Return the [X, Y] coordinate for the center point of the cell that contains the specified text.  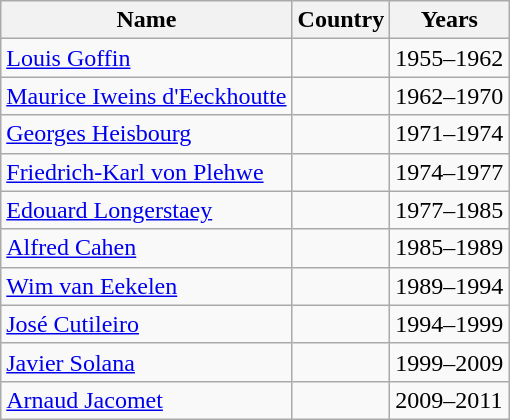
Wim van Eekelen [146, 286]
Friedrich-Karl von Plehwe [146, 172]
Maurice Iweins d'Eeckhoutte [146, 96]
1985–1989 [450, 248]
Louis Goffin [146, 58]
1962–1970 [450, 96]
Years [450, 20]
José Cutileiro [146, 324]
1989–1994 [450, 286]
1955–1962 [450, 58]
Alfred Cahen [146, 248]
1977–1985 [450, 210]
1971–1974 [450, 134]
1974–1977 [450, 172]
1999–2009 [450, 362]
Edouard Longerstaey [146, 210]
1994–1999 [450, 324]
Georges Heisbourg [146, 134]
Name [146, 20]
Country [341, 20]
2009–2011 [450, 400]
Arnaud Jacomet [146, 400]
Javier Solana [146, 362]
